Locate the cell with the specified text and output its (x, y) center coordinate. 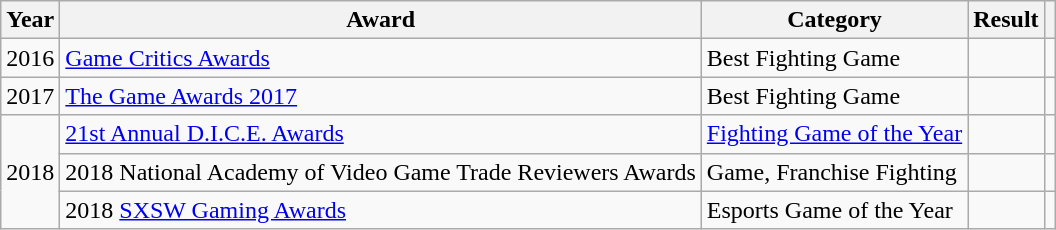
Year (30, 20)
2018 National Academy of Video Game Trade Reviewers Awards (381, 172)
Esports Game of the Year (834, 210)
2018 SXSW Gaming Awards (381, 210)
Fighting Game of the Year (834, 134)
2018 (30, 172)
The Game Awards 2017 (381, 96)
Game Critics Awards (381, 58)
2016 (30, 58)
Game, Franchise Fighting (834, 172)
Result (1006, 20)
Category (834, 20)
Award (381, 20)
2017 (30, 96)
21st Annual D.I.C.E. Awards (381, 134)
